Determine the (X, Y) coordinate at the center of the cell enclosing the given text.  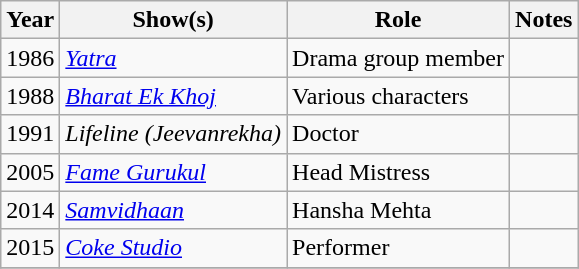
1988 (30, 96)
2015 (30, 248)
Show(s) (174, 20)
Samvidhaan (174, 210)
1986 (30, 58)
Lifeline (Jeevanrekha) (174, 134)
Hansha Mehta (398, 210)
Drama group member (398, 58)
2014 (30, 210)
Performer (398, 248)
1991 (30, 134)
Doctor (398, 134)
Notes (544, 20)
2005 (30, 172)
Year (30, 20)
Head Mistress (398, 172)
Yatra (174, 58)
Role (398, 20)
Various characters (398, 96)
Coke Studio (174, 248)
Fame Gurukul (174, 172)
Bharat Ek Khoj (174, 96)
